Return the (x, y) coordinate for the center point of the cell that contains the specified text.  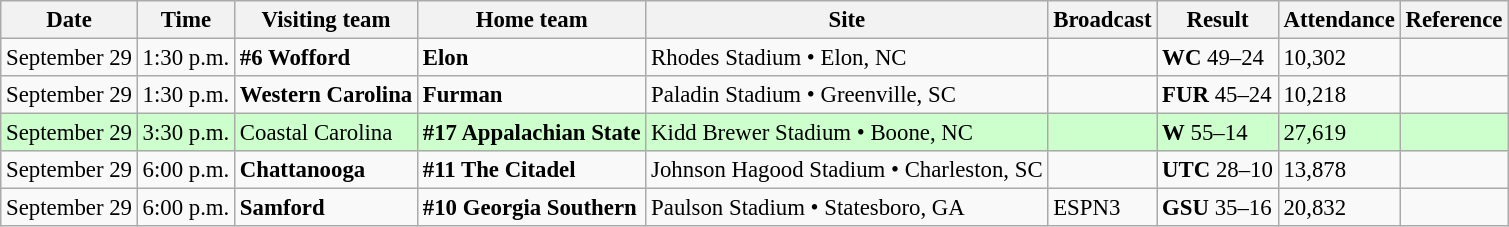
FUR 45–24 (1218, 95)
Elon (531, 58)
WC 49–24 (1218, 58)
Rhodes Stadium • Elon, NC (847, 58)
UTC 28–10 (1218, 170)
Samford (326, 208)
#17 Appalachian State (531, 133)
Site (847, 20)
20,832 (1339, 208)
Time (186, 20)
Paladin Stadium • Greenville, SC (847, 95)
ESPN3 (1102, 208)
13,878 (1339, 170)
Home team (531, 20)
Chattanooga (326, 170)
Reference (1454, 20)
#6 Wofford (326, 58)
Result (1218, 20)
Attendance (1339, 20)
#10 Georgia Southern (531, 208)
W 55–14 (1218, 133)
Western Carolina (326, 95)
Date (69, 20)
3:30 p.m. (186, 133)
Paulson Stadium • Statesboro, GA (847, 208)
Furman (531, 95)
10,302 (1339, 58)
27,619 (1339, 133)
#11 The Citadel (531, 170)
GSU 35–16 (1218, 208)
Visiting team (326, 20)
Kidd Brewer Stadium • Boone, NC (847, 133)
Johnson Hagood Stadium • Charleston, SC (847, 170)
Broadcast (1102, 20)
Coastal Carolina (326, 133)
10,218 (1339, 95)
